Return the (X, Y) coordinate for the center point of the cell that contains the specified text.  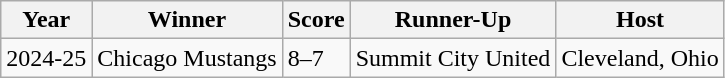
Host (640, 20)
Chicago Mustangs (187, 58)
2024-25 (46, 58)
Year (46, 20)
Runner-Up (453, 20)
Winner (187, 20)
Cleveland, Ohio (640, 58)
Summit City United (453, 58)
8–7 (316, 58)
Score (316, 20)
